Provide the (X, Y) coordinate of the cell's center where the given text is located.  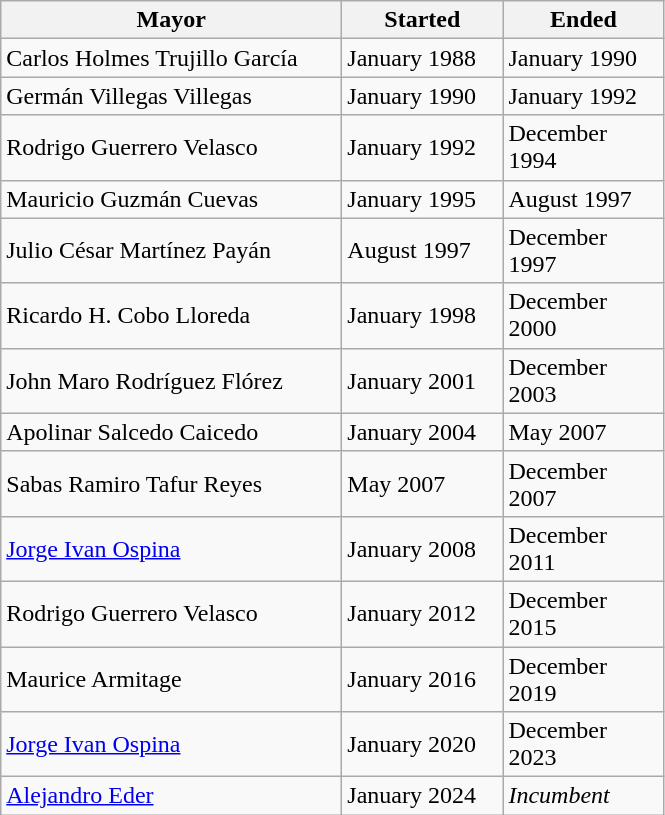
December 2023 (584, 744)
Mauricio Guzmán Cuevas (172, 199)
January 2020 (422, 744)
December 1994 (584, 148)
January 2016 (422, 678)
Maurice Armitage (172, 678)
January 2001 (422, 380)
January 1995 (422, 199)
Germán Villegas Villegas (172, 96)
January 1988 (422, 58)
December 2015 (584, 614)
Sabas Ramiro Tafur Reyes (172, 484)
Apolinar Salcedo Caicedo (172, 432)
Ricardo H. Cobo Lloreda (172, 316)
December 2019 (584, 678)
December 2003 (584, 380)
Alejandro Eder (172, 796)
January 1998 (422, 316)
John Maro Rodríguez Flórez (172, 380)
January 2012 (422, 614)
December 2000 (584, 316)
January 2008 (422, 548)
December 2011 (584, 548)
December 1997 (584, 250)
Started (422, 20)
Incumbent (584, 796)
December 2007 (584, 484)
Julio César Martínez Payán (172, 250)
Mayor (172, 20)
January 2024 (422, 796)
Ended (584, 20)
January 2004 (422, 432)
Carlos Holmes Trujillo García (172, 58)
